Identify which cell holds the provided text, then report its [x, y] central coordinate. 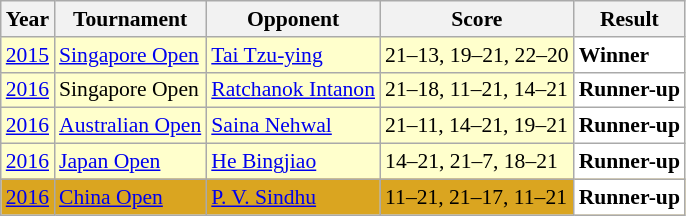
Saina Nehwal [293, 126]
11–21, 21–17, 11–21 [477, 197]
21–11, 14–21, 19–21 [477, 126]
14–21, 21–7, 18–21 [477, 162]
2015 [28, 55]
Result [630, 19]
China Open [130, 197]
P. V. Sindhu [293, 197]
Year [28, 19]
He Bingjiao [293, 162]
Score [477, 19]
21–13, 19–21, 22–20 [477, 55]
Tai Tzu-ying [293, 55]
Opponent [293, 19]
21–18, 11–21, 14–21 [477, 90]
Tournament [130, 19]
Australian Open [130, 126]
Japan Open [130, 162]
Winner [630, 55]
Ratchanok Intanon [293, 90]
